Return (X, Y) of the center of cell containing provided text 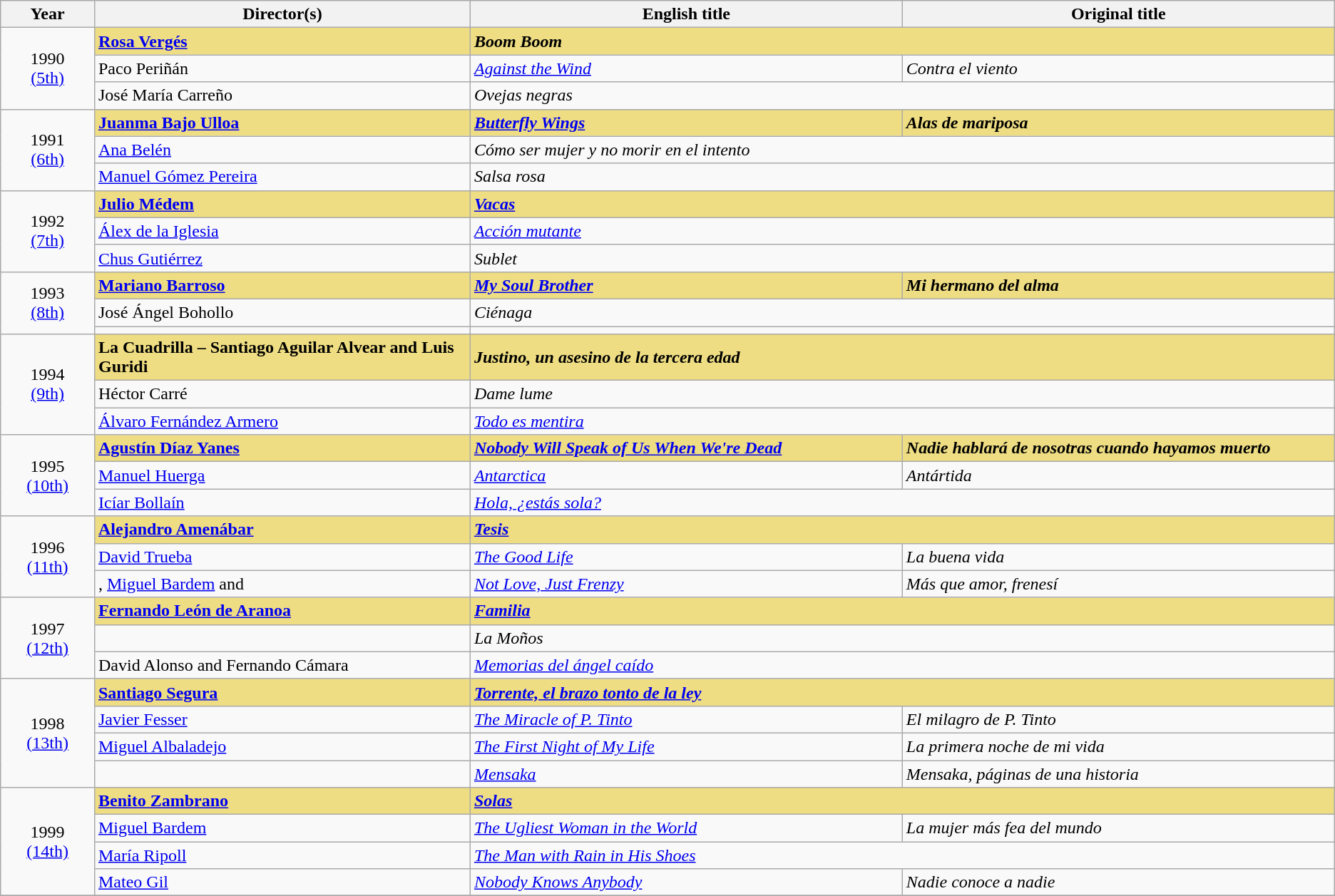
1994(9th) (48, 385)
Javier Fesser (282, 719)
The Man with Rain in His Shoes (902, 855)
Torrente, el brazo tonto de la ley (902, 692)
Memorias del ángel caído (902, 665)
Miguel Bardem (282, 828)
Nadie conoce a nadie (1118, 882)
Acción mutante (902, 231)
Nadie hablará de nosotras cuando hayamos muerto (1118, 448)
Original title (1118, 14)
Tesis (902, 530)
Director(s) (282, 14)
David Trueba (282, 557)
Solas (902, 801)
Benito Zambrano (282, 801)
Juanma Bajo Ulloa (282, 123)
María Ripoll (282, 855)
1990(5th) (48, 68)
1998(13th) (48, 733)
1996(11th) (48, 557)
The Good Life (686, 557)
Butterfly Wings (686, 123)
Justino, un asesino de la tercera edad (902, 358)
Not Love, Just Frenzy (686, 584)
La mujer más fea del mundo (1118, 828)
Against the Wind (686, 68)
Paco Periñán (282, 68)
Boom Boom (902, 41)
1991(6th) (48, 150)
Nobody Knows Anybody (686, 882)
Mensaka, páginas de una historia (1118, 773)
Mi hermano del alma (1118, 285)
1993(8th) (48, 302)
Alejandro Amenábar (282, 530)
Cómo ser mujer y no morir en el intento (902, 150)
Ovejas negras (902, 96)
1999(14th) (48, 842)
Antártida (1118, 475)
La Cuadrilla – Santiago Aguilar Alvear and Luis Guridi (282, 358)
My Soul Brother (686, 285)
El milagro de P. Tinto (1118, 719)
Familia (902, 611)
Santiago Segura (282, 692)
Agustín Díaz Yanes (282, 448)
Contra el viento (1118, 68)
Year (48, 14)
Alas de mariposa (1118, 123)
José María Carreño (282, 96)
Antarctica (686, 475)
The Ugliest Woman in the World (686, 828)
David Alonso and Fernando Cámara (282, 665)
English title (686, 14)
Salsa rosa (902, 177)
1992(7th) (48, 231)
Manuel Huerga (282, 475)
Más que amor, frenesí (1118, 584)
La buena vida (1118, 557)
Chus Gutiérrez (282, 258)
Todo es mentira (902, 421)
Vacas (902, 204)
Ciénaga (902, 312)
Álvaro Fernández Armero (282, 421)
Manuel Gómez Pereira (282, 177)
La Moños (902, 638)
Nobody Will Speak of Us When We're Dead (686, 448)
The Miracle of P. Tinto (686, 719)
Álex de la Iglesia (282, 231)
The First Night of My Life (686, 746)
1997(12th) (48, 638)
La primera noche de mi vida (1118, 746)
Sublet (902, 258)
Mariano Barroso (282, 285)
Fernando León de Aranoa (282, 611)
Mensaka (686, 773)
Héctor Carré (282, 394)
Icíar Bollaín (282, 503)
Rosa Vergés (282, 41)
, Miguel Bardem and (282, 584)
Dame lume (902, 394)
Hola, ¿estás sola? (902, 503)
Julio Médem (282, 204)
Miguel Albaladejo (282, 746)
Mateo Gil (282, 882)
José Ángel Bohollo (282, 312)
Ana Belén (282, 150)
1995(10th) (48, 475)
